Return the (X, Y) coordinate for the center point of the cell that contains the specified text.  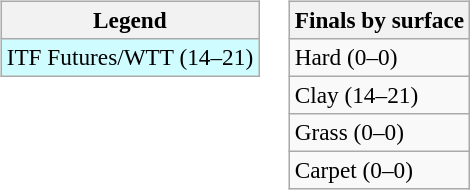
Hard (0–0) (379, 57)
Clay (14–21) (379, 95)
Carpet (0–0) (379, 171)
Legend (130, 20)
Finals by surface (379, 20)
Grass (0–0) (379, 133)
ITF Futures/WTT (14–21) (130, 57)
